Find where the given text appears and provide that cell's center as [X, Y] coordinate. 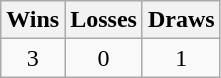
Draws [181, 20]
Wins [33, 20]
1 [181, 58]
3 [33, 58]
0 [104, 58]
Losses [104, 20]
